Determine the [X, Y] coordinate at the center of the cell enclosing the given text.  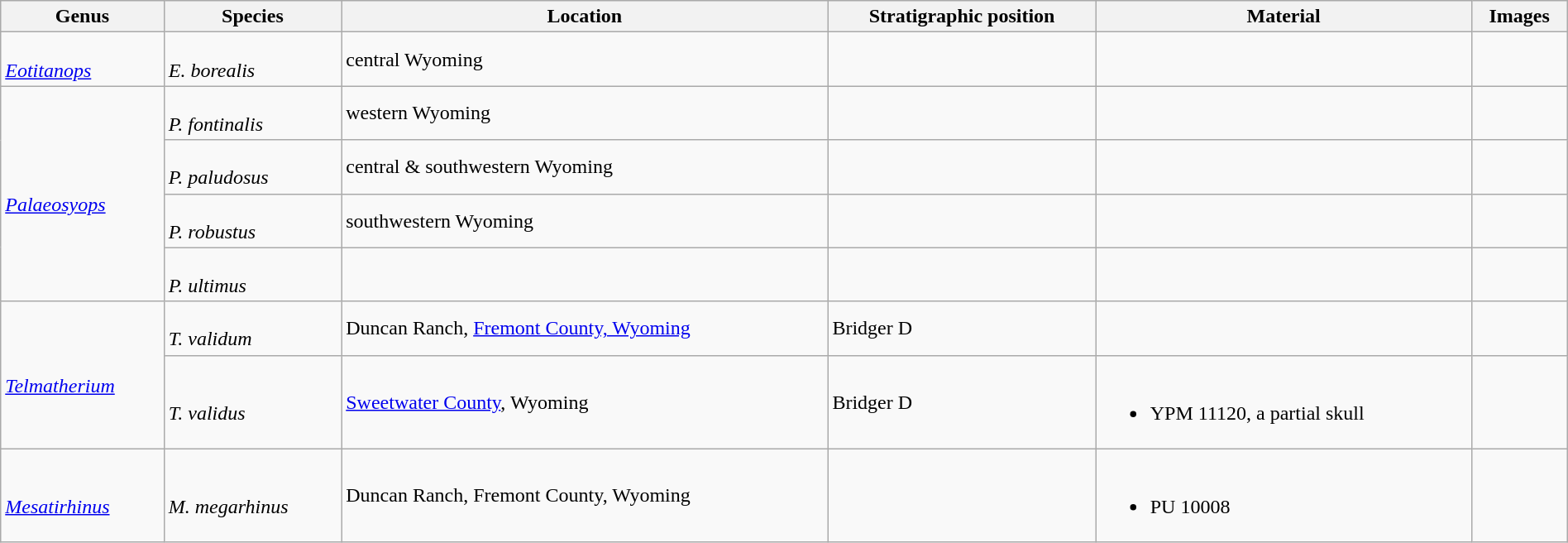
PU 10008 [1284, 495]
P. paludosus [253, 167]
P. robustus [253, 220]
E. borealis [253, 60]
Sweetwater County, Wyoming [585, 402]
Stratigraphic position [962, 17]
Species [253, 17]
central & southwestern Wyoming [585, 167]
Eotitanops [83, 60]
P. ultimus [253, 275]
Material [1284, 17]
Location [585, 17]
central Wyoming [585, 60]
Mesatirhinus [83, 495]
P. fontinalis [253, 113]
Genus [83, 17]
western Wyoming [585, 113]
M. megarhinus [253, 495]
T. validum [253, 328]
YPM 11120, a partial skull [1284, 402]
T. validus [253, 402]
Palaeosyops [83, 194]
Telmatherium [83, 375]
Images [1519, 17]
southwestern Wyoming [585, 220]
